Return [X, Y] of the center of cell containing provided text 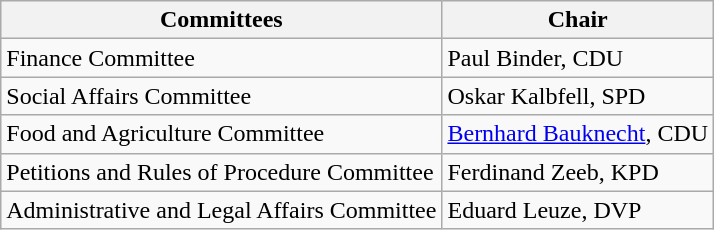
Social Affairs Committee [222, 96]
Finance Committee [222, 58]
Bernhard Bauknecht, CDU [578, 134]
Paul Binder, CDU [578, 58]
Eduard Leuze, DVP [578, 210]
Oskar Kalbfell, SPD [578, 96]
Chair [578, 20]
Ferdinand Zeeb, KPD [578, 172]
Administrative and Legal Affairs Committee [222, 210]
Petitions and Rules of Procedure Committee [222, 172]
Committees [222, 20]
Food and Agriculture Committee [222, 134]
